For the text-containing cell, return its midpoint in [X, Y] coordinate format. 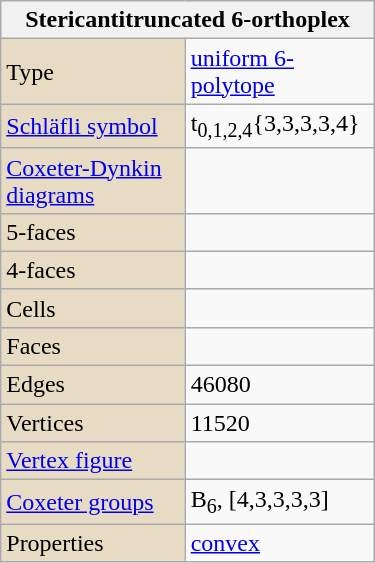
Vertex figure [93, 461]
Type [93, 72]
Coxeter-Dynkin diagrams [93, 180]
Properties [93, 543]
Faces [93, 346]
Coxeter groups [93, 502]
Schläfli symbol [93, 126]
Edges [93, 385]
46080 [280, 385]
Cells [93, 308]
Stericantitruncated 6-orthoplex [188, 20]
convex [280, 543]
B6, [4,3,3,3,3] [280, 502]
11520 [280, 423]
5-faces [93, 232]
4-faces [93, 270]
uniform 6-polytope [280, 72]
t0,1,2,4{3,3,3,3,4} [280, 126]
Vertices [93, 423]
